Capture the cell that displays the provided text and extract its [X, Y] central coordinate. 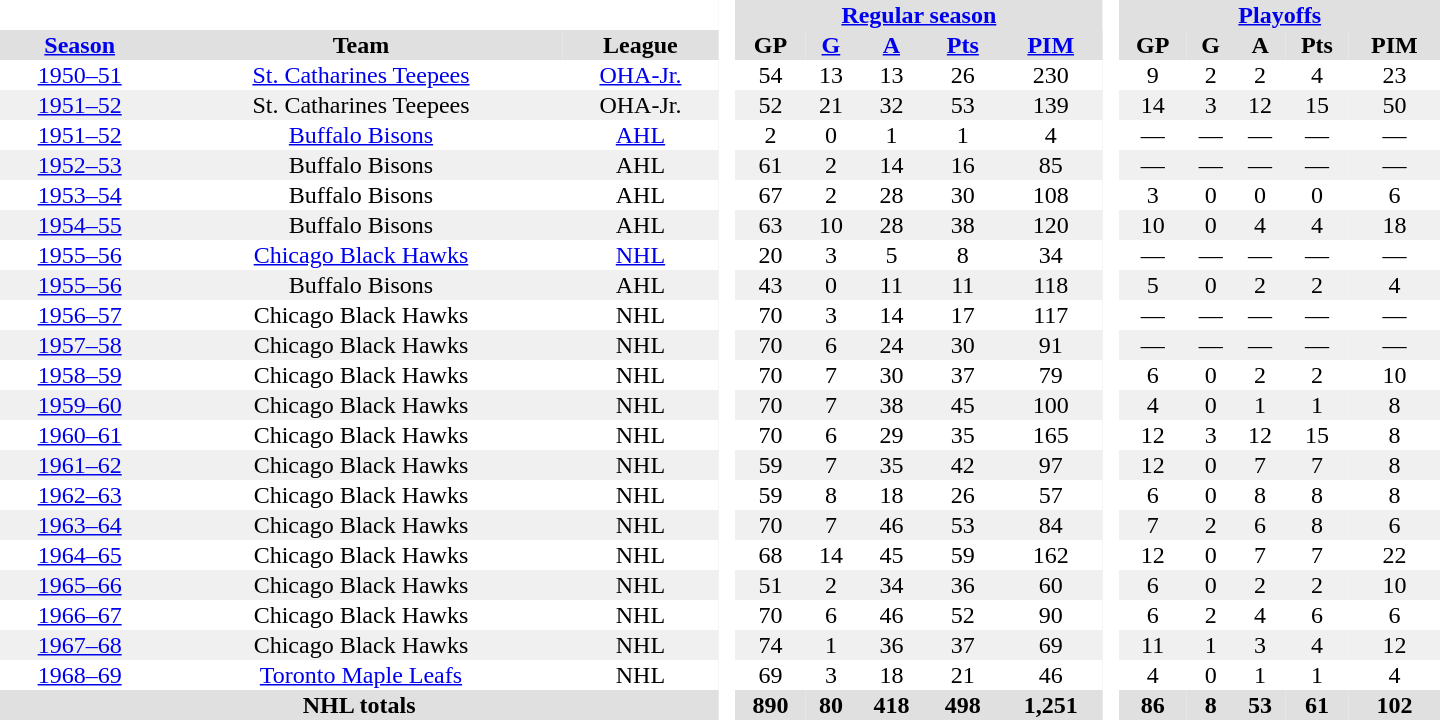
Playoffs [1280, 15]
1956–57 [80, 315]
42 [962, 465]
97 [1051, 465]
43 [770, 285]
85 [1051, 165]
90 [1051, 615]
139 [1051, 105]
17 [962, 315]
60 [1051, 585]
67 [770, 195]
51 [770, 585]
9 [1152, 75]
1961–62 [80, 465]
1950–51 [80, 75]
29 [892, 435]
Regular season [919, 15]
1965–66 [80, 585]
1958–59 [80, 375]
102 [1394, 705]
23 [1394, 75]
165 [1051, 435]
22 [1394, 555]
24 [892, 345]
80 [830, 705]
16 [962, 165]
108 [1051, 195]
117 [1051, 315]
63 [770, 225]
Team [360, 45]
79 [1051, 375]
Season [80, 45]
League [641, 45]
20 [770, 255]
1952–53 [80, 165]
68 [770, 555]
1959–60 [80, 405]
1960–61 [80, 435]
86 [1152, 705]
91 [1051, 345]
120 [1051, 225]
1954–55 [80, 225]
74 [770, 645]
1964–65 [80, 555]
32 [892, 105]
1957–58 [80, 345]
230 [1051, 75]
1968–69 [80, 675]
498 [962, 705]
50 [1394, 105]
84 [1051, 525]
1963–64 [80, 525]
118 [1051, 285]
1962–63 [80, 495]
1966–67 [80, 615]
162 [1051, 555]
890 [770, 705]
NHL totals [359, 705]
418 [892, 705]
1967–68 [80, 645]
Toronto Maple Leafs [360, 675]
1,251 [1051, 705]
100 [1051, 405]
1953–54 [80, 195]
57 [1051, 495]
54 [770, 75]
